Pinpoint the cell where the given text exists, returning its (x, y) midpoint coordinate. 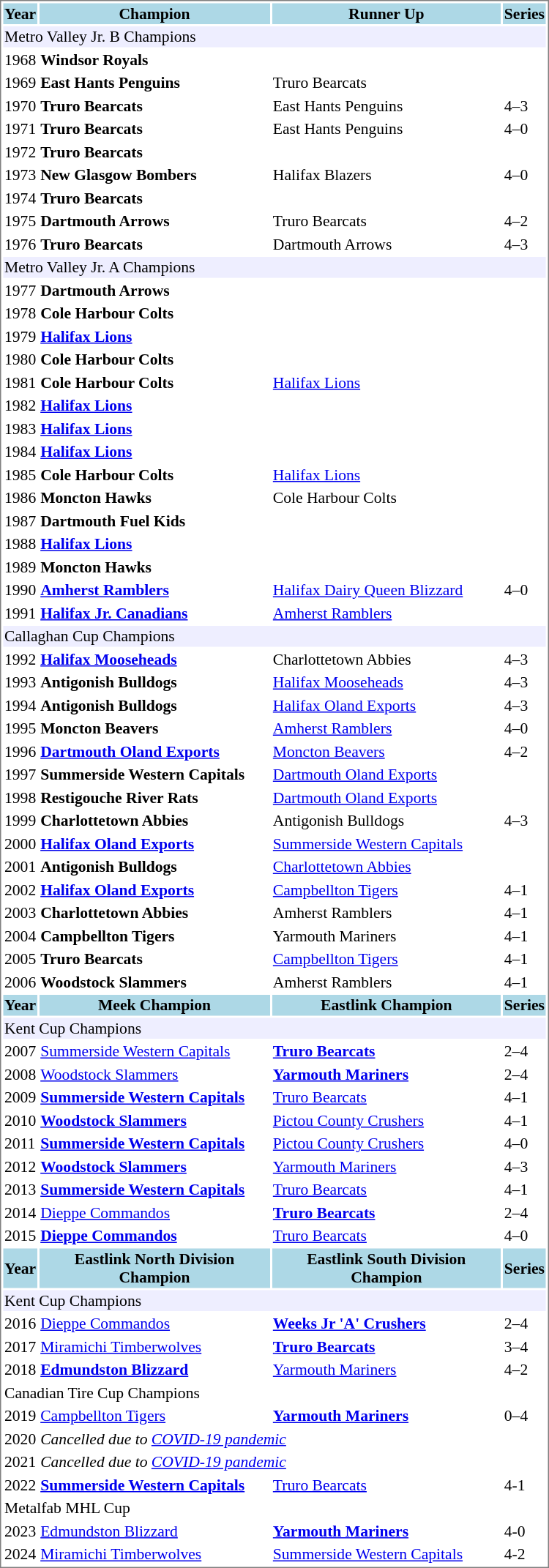
1973 (20, 175)
2002 (20, 890)
1982 (20, 406)
2017 (20, 1347)
1980 (20, 359)
2016 (20, 1324)
1992 (20, 659)
1991 (20, 613)
2024 (20, 1554)
Metro Valley Jr. B Champions (274, 37)
2018 (20, 1370)
1997 (20, 774)
Dartmouth Fuel Kids (155, 521)
2022 (20, 1485)
3–4 (524, 1347)
2003 (20, 913)
Restigouche River Rats (155, 798)
Meek Champion (155, 1005)
2020 (20, 1439)
1993 (20, 682)
1995 (20, 728)
New Glasgow Bombers (155, 175)
2023 (20, 1531)
Metalfab MHL Cup (274, 1508)
Halifax Dairy Queen Blizzard (386, 590)
Weeks Jr 'A' Crushers (386, 1324)
4-1 (524, 1485)
2001 (20, 867)
2011 (20, 1143)
Halifax Blazers (386, 175)
1988 (20, 544)
1978 (20, 313)
Champion (155, 13)
1972 (20, 152)
Callaghan Cup Champions (274, 636)
1968 (20, 60)
0–4 (524, 1416)
Halifax Jr. Canadians (155, 613)
2021 (20, 1462)
2008 (20, 1075)
2007 (20, 1051)
1971 (20, 129)
1989 (20, 567)
1985 (20, 474)
1986 (20, 498)
1976 (20, 244)
2010 (20, 1120)
Windsor Royals (155, 60)
2012 (20, 1167)
1984 (20, 452)
1994 (20, 706)
Eastlink North Division Champion (155, 1269)
1999 (20, 821)
2019 (20, 1416)
2015 (20, 1236)
1983 (20, 429)
2006 (20, 982)
1979 (20, 337)
2000 (20, 843)
1990 (20, 590)
1998 (20, 798)
2014 (20, 1212)
4-2 (524, 1554)
1977 (20, 290)
2004 (20, 936)
2005 (20, 959)
1975 (20, 221)
Runner Up (386, 13)
Metro Valley Jr. A Champions (274, 267)
1970 (20, 105)
Eastlink Champion (386, 1005)
Canadian Tire Cup Champions (274, 1392)
Eastlink South Division Champion (386, 1269)
2009 (20, 1097)
1974 (20, 198)
1969 (20, 83)
1987 (20, 521)
1981 (20, 382)
2013 (20, 1190)
1996 (20, 751)
4-0 (524, 1531)
